Find where the given text appears and provide that cell's center as [X, Y] coordinate. 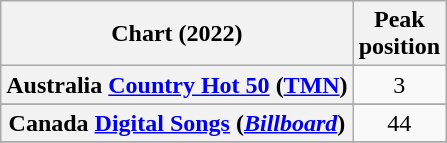
Peakposition [399, 34]
3 [399, 85]
Canada Digital Songs (Billboard) [177, 123]
Australia Country Hot 50 (TMN) [177, 85]
44 [399, 123]
Chart (2022) [177, 34]
